Output the (X, Y) coordinate of the center of the cell containing the given text.  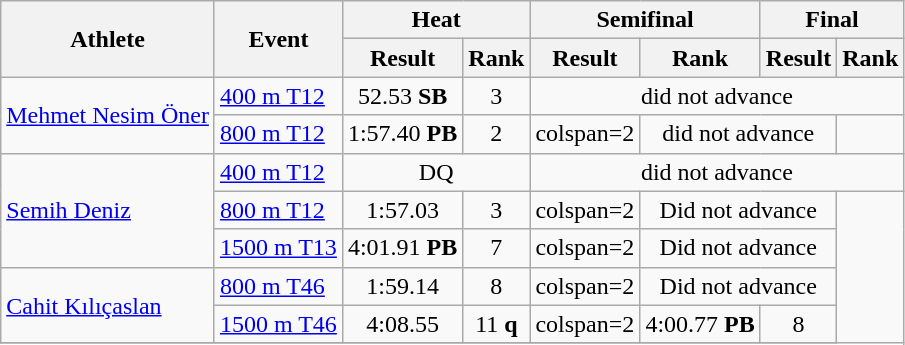
Cahit Kılıçaslan (108, 305)
4:01.91 PB (402, 248)
800 m T46 (278, 286)
4:08.55 (402, 324)
Final (832, 20)
7 (496, 248)
1500 m T46 (278, 324)
Event (278, 39)
1:57.03 (402, 210)
Semifinal (645, 20)
11 q (496, 324)
1:57.40 PB (402, 134)
Athlete (108, 39)
1500 m T13 (278, 248)
Semih Deniz (108, 210)
4:00.77 PB (700, 324)
Heat (436, 20)
2 (496, 134)
1:59.14 (402, 286)
52.53 SB (402, 96)
Mehmet Nesim Öner (108, 115)
DQ (436, 172)
